Determine the [X, Y] coordinate at the center of the cell enclosing the given text.  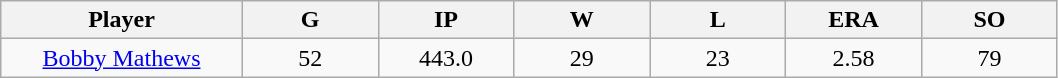
SO [989, 20]
443.0 [446, 58]
Bobby Mathews [122, 58]
G [310, 20]
52 [310, 58]
2.58 [854, 58]
79 [989, 58]
L [718, 20]
29 [582, 58]
ERA [854, 20]
23 [718, 58]
W [582, 20]
IP [446, 20]
Player [122, 20]
